Scan for the cell matching the given text and deliver its (x, y) coordinate at center. 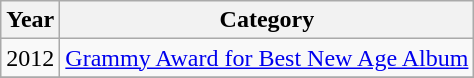
Category (267, 20)
2012 (30, 58)
Grammy Award for Best New Age Album (267, 58)
Year (30, 20)
